Search for the cell housing the specified text and yield its (x, y) center coordinate. 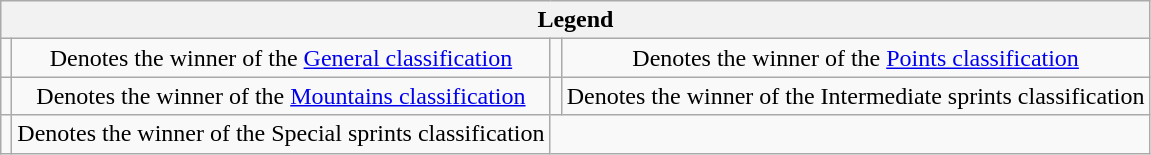
Denotes the winner of the Mountains classification (281, 96)
Denotes the winner of the Special sprints classification (281, 134)
Denotes the winner of the Points classification (856, 58)
Denotes the winner of the General classification (281, 58)
Legend (576, 20)
Denotes the winner of the Intermediate sprints classification (856, 96)
